Provide the [X, Y] coordinate of the cell's center where the given text is located.  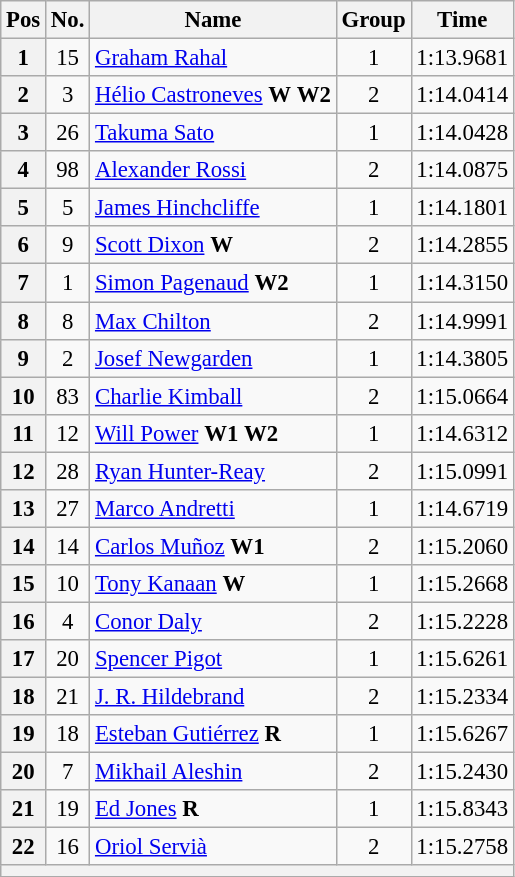
1:14.0414 [462, 95]
1:14.3150 [462, 283]
Esteban Gutiérrez R [214, 734]
Oriol Servià [214, 847]
1:15.2228 [462, 621]
1:13.9681 [462, 58]
1:14.2855 [462, 245]
Name [214, 20]
17 [24, 659]
James Hinchcliffe [214, 208]
1:14.1801 [462, 208]
1:15.8343 [462, 809]
Hélio Castroneves W W2 [214, 95]
1:15.2668 [462, 584]
Max Chilton [214, 321]
Group [374, 20]
Josef Newgarden [214, 358]
83 [68, 396]
Takuma Sato [214, 133]
1:14.3805 [462, 358]
98 [68, 170]
1:15.6267 [462, 734]
28 [68, 471]
6 [24, 245]
Alexander Rossi [214, 170]
J. R. Hildebrand [214, 697]
1:15.2758 [462, 847]
22 [24, 847]
Time [462, 20]
Tony Kanaan W [214, 584]
Ryan Hunter-Reay [214, 471]
Pos [24, 20]
Spencer Pigot [214, 659]
1:14.0428 [462, 133]
Mikhail Aleshin [214, 772]
Will Power W1 W2 [214, 433]
Marco Andretti [214, 509]
1:15.2430 [462, 772]
Simon Pagenaud W2 [214, 283]
27 [68, 509]
1:15.0991 [462, 471]
1:15.6261 [462, 659]
Charlie Kimball [214, 396]
Conor Daly [214, 621]
No. [68, 20]
11 [24, 433]
Ed Jones R [214, 809]
26 [68, 133]
1:15.2334 [462, 697]
13 [24, 509]
1:14.6312 [462, 433]
Graham Rahal [214, 58]
1:15.0664 [462, 396]
Scott Dixon W [214, 245]
Carlos Muñoz W1 [214, 546]
1:14.0875 [462, 170]
1:15.2060 [462, 546]
1:14.9991 [462, 321]
1:14.6719 [462, 509]
